From the cell containing the given text, extract its center point as [x, y] coordinate. 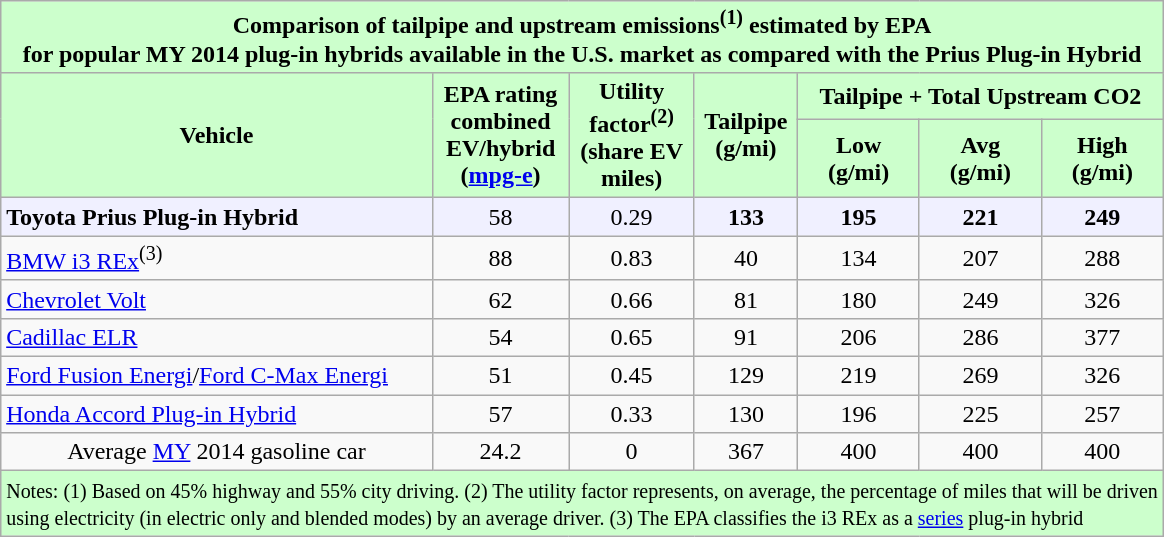
91 [746, 338]
62 [500, 299]
0.65 [632, 338]
Tailpipe (g/mi) [746, 135]
EPA rating combined EV/hybrid(mpg-e) [500, 135]
196 [859, 414]
269 [980, 376]
Chevrolet Volt [217, 299]
0 [632, 452]
225 [980, 414]
58 [500, 217]
57 [500, 414]
51 [500, 376]
Low(g/mi) [859, 158]
Average MY 2014 gasoline car [217, 452]
377 [1102, 338]
207 [980, 258]
286 [980, 338]
0.83 [632, 258]
180 [859, 299]
24.2 [500, 452]
High(g/mi) [1102, 158]
219 [859, 376]
206 [859, 338]
257 [1102, 414]
Honda Accord Plug-in Hybrid [217, 414]
367 [746, 452]
88 [500, 258]
Utilityfactor(2)(share EVmiles) [632, 135]
0.33 [632, 414]
0.29 [632, 217]
Tailpipe + Total Upstream CO2 [981, 95]
134 [859, 258]
195 [859, 217]
133 [746, 217]
BMW i3 REx(3) [217, 258]
81 [746, 299]
Toyota Prius Plug-in Hybrid [217, 217]
130 [746, 414]
129 [746, 376]
Cadillac ELR [217, 338]
0.45 [632, 376]
Vehicle [217, 135]
Ford Fusion Energi/Ford C-Max Energi [217, 376]
54 [500, 338]
40 [746, 258]
0.66 [632, 299]
Avg(g/mi) [980, 158]
288 [1102, 258]
221 [980, 217]
